Find where the given text appears and provide that cell's center as [x, y] coordinate. 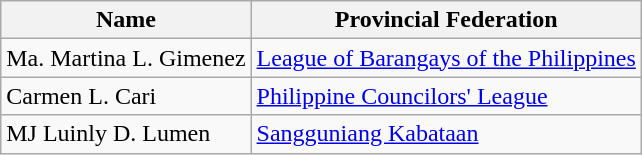
MJ Luinly D. Lumen [126, 134]
League of Barangays of the Philippines [446, 58]
Carmen L. Cari [126, 96]
Sangguniang Kabataan [446, 134]
Provincial Federation [446, 20]
Name [126, 20]
Ma. Martina L. Gimenez [126, 58]
Philippine Councilors' League [446, 96]
